Search for the cell housing the specified text and yield its (x, y) center coordinate. 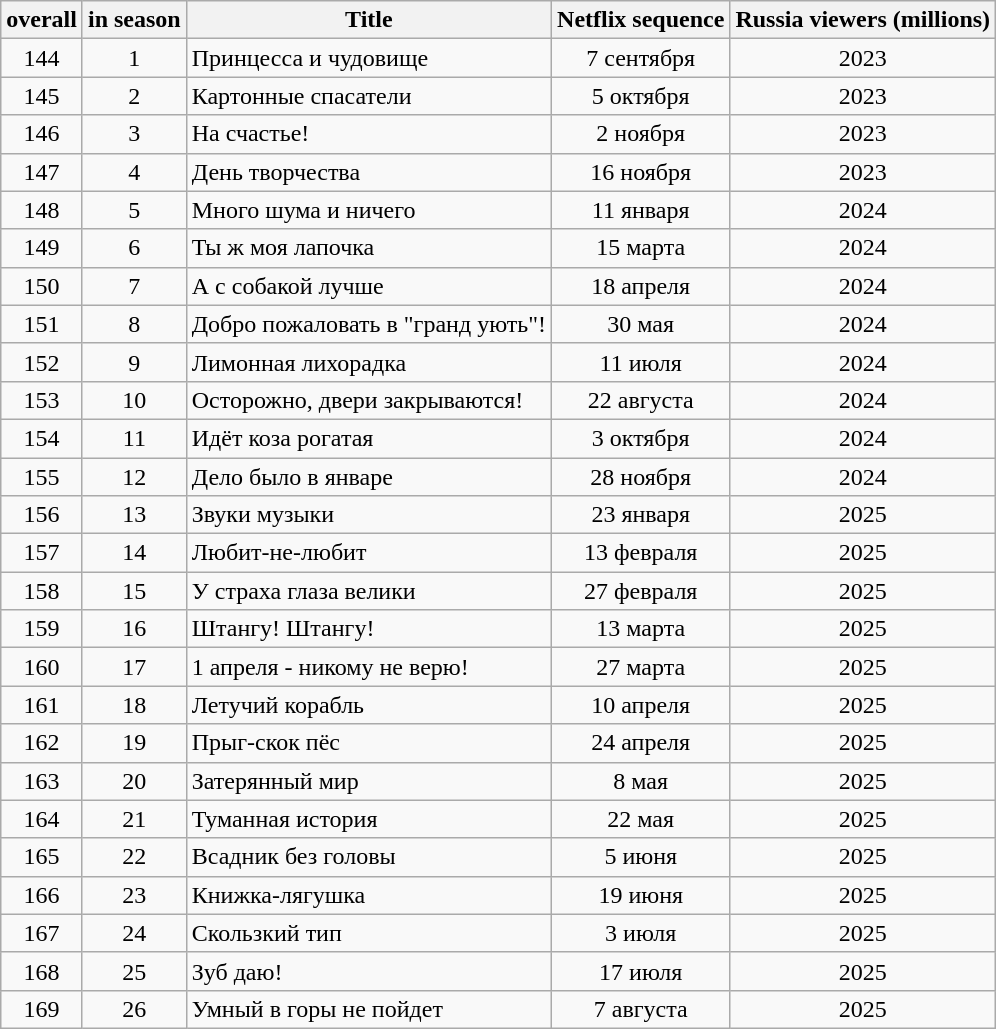
Затерянный мир (368, 781)
16 (134, 629)
Ты ж моя лапочка (368, 248)
Картонные спасатели (368, 96)
17 июля (641, 971)
7 (134, 286)
Любит-не-любит (368, 553)
166 (42, 895)
18 (134, 705)
155 (42, 477)
160 (42, 667)
158 (42, 591)
156 (42, 515)
Netflix sequence (641, 20)
25 (134, 971)
5 октября (641, 96)
7 сентября (641, 58)
Умный в горы не пойдет (368, 1009)
151 (42, 324)
19 июня (641, 895)
21 (134, 819)
22 августа (641, 400)
16 ноября (641, 172)
2 ноября (641, 134)
163 (42, 781)
Штангу! Штангу! (368, 629)
Летучий корабль (368, 705)
168 (42, 971)
165 (42, 857)
Туманная история (368, 819)
11 (134, 438)
159 (42, 629)
23 (134, 895)
14 (134, 553)
162 (42, 743)
152 (42, 362)
15 марта (641, 248)
148 (42, 210)
19 (134, 743)
12 (134, 477)
24 (134, 933)
1 апреля - никому не верю! (368, 667)
Звуки музыки (368, 515)
153 (42, 400)
22 (134, 857)
3 июля (641, 933)
2 (134, 96)
147 (42, 172)
Идёт коза рогатая (368, 438)
146 (42, 134)
27 февраля (641, 591)
4 (134, 172)
13 февраля (641, 553)
17 (134, 667)
15 (134, 591)
9 (134, 362)
Title (368, 20)
Лимонная лихорадка (368, 362)
144 (42, 58)
6 (134, 248)
У страха глаза велики (368, 591)
3 октября (641, 438)
1 (134, 58)
А с собакой лучше (368, 286)
Скользкий тип (368, 933)
Дело было в январе (368, 477)
Принцесса и чудовище (368, 58)
overall (42, 20)
13 марта (641, 629)
Зуб даю! (368, 971)
149 (42, 248)
7 августа (641, 1009)
23 января (641, 515)
161 (42, 705)
3 (134, 134)
Russia viewers (millions) (863, 20)
Книжка-лягушка (368, 895)
Много шума и ничего (368, 210)
22 мая (641, 819)
Прыг-скок пёс (368, 743)
169 (42, 1009)
10 (134, 400)
24 апреля (641, 743)
5 (134, 210)
13 (134, 515)
30 мая (641, 324)
День творчества (368, 172)
157 (42, 553)
8 мая (641, 781)
Добро пожаловать в "гранд ують"! (368, 324)
in season (134, 20)
154 (42, 438)
5 июня (641, 857)
11 июля (641, 362)
27 марта (641, 667)
Осторожно, двери закрываются! (368, 400)
10 апреля (641, 705)
164 (42, 819)
18 апреля (641, 286)
167 (42, 933)
145 (42, 96)
28 ноября (641, 477)
20 (134, 781)
26 (134, 1009)
Всадник без головы (368, 857)
На счастье! (368, 134)
11 января (641, 210)
150 (42, 286)
8 (134, 324)
